From the cell containing the given text, extract its center point as (x, y) coordinate. 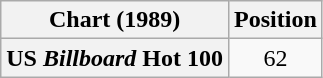
Chart (1989) (115, 20)
62 (276, 58)
Position (276, 20)
US Billboard Hot 100 (115, 58)
